Capture the cell that displays the provided text and extract its [x, y] central coordinate. 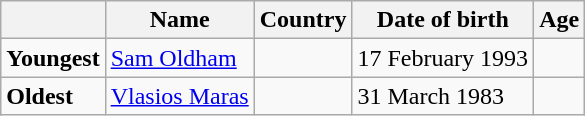
Oldest [53, 96]
Vlasios Maras [180, 96]
Sam Oldham [180, 58]
17 February 1993 [443, 58]
Age [560, 20]
Country [303, 20]
Date of birth [443, 20]
31 March 1983 [443, 96]
Youngest [53, 58]
Name [180, 20]
